Search for the cell housing the specified text and yield its [X, Y] center coordinate. 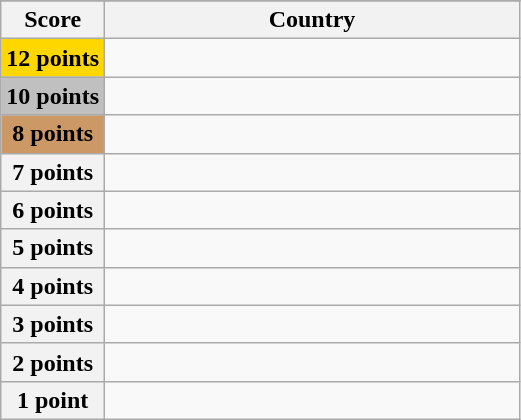
2 points [53, 362]
7 points [53, 172]
6 points [53, 210]
10 points [53, 96]
12 points [53, 58]
4 points [53, 286]
3 points [53, 324]
Score [53, 20]
1 point [53, 400]
Country [312, 20]
8 points [53, 134]
5 points [53, 248]
